Return (x, y) of the center of cell containing provided text 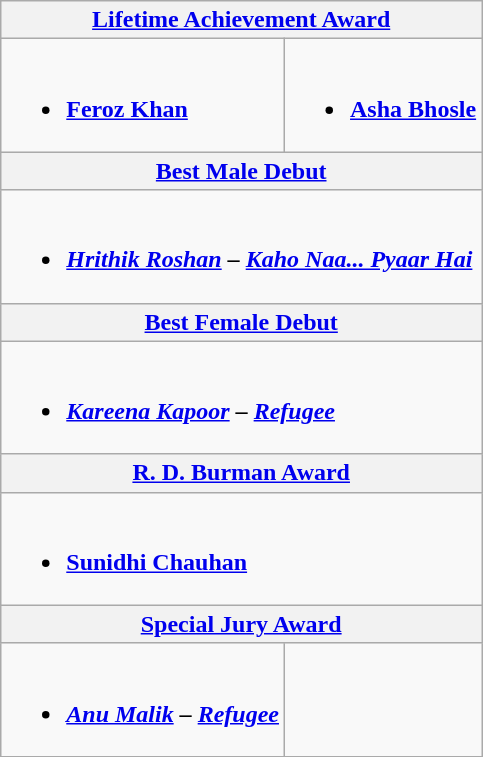
Kareena Kapoor – Refugee (242, 398)
Special Jury Award (242, 624)
Lifetime Achievement Award (242, 20)
Best Female Debut (242, 322)
Sunidhi Chauhan (242, 548)
Asha Bhosle (384, 96)
Best Male Debut (242, 171)
Feroz Khan (143, 96)
Anu Malik – Refugee (143, 700)
Hrithik Roshan – Kaho Naa... Pyaar Hai (242, 246)
R. D. Burman Award (242, 473)
